Output the (x, y) coordinate of the center of the cell containing the given text.  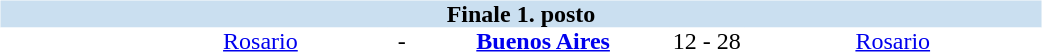
- (402, 42)
12 - 28 (707, 42)
Buenos Aires (544, 42)
Finale 1. posto (520, 14)
